Detect which cell encompasses the target text, then output its [X, Y] center coordinate. 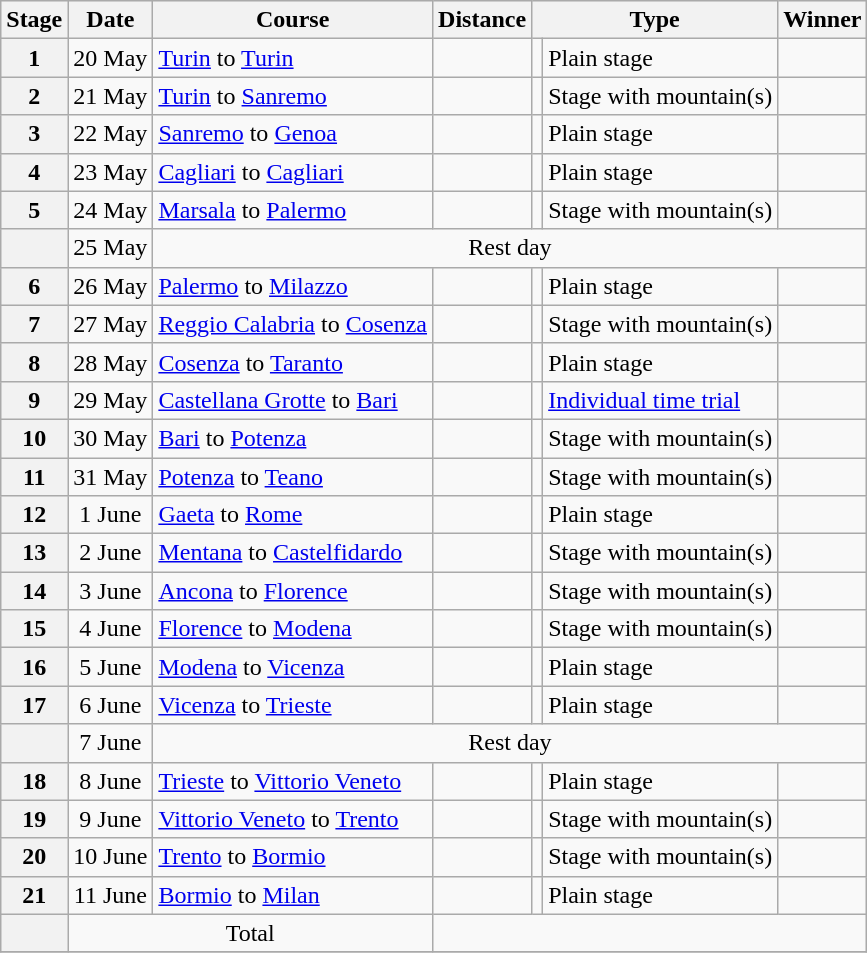
12 [34, 515]
5 [34, 210]
1 June [110, 515]
Stage [34, 20]
Castellana Grotte to Bari [293, 400]
Vicenza to Trieste [293, 705]
Date [110, 20]
6 [34, 286]
Course [293, 20]
8 June [110, 781]
3 June [110, 591]
21 [34, 895]
24 May [110, 210]
7 June [110, 743]
Reggio Calabria to Cosenza [293, 324]
18 [34, 781]
27 May [110, 324]
14 [34, 591]
4 June [110, 629]
Palermo to Milazzo [293, 286]
Ancona to Florence [293, 591]
6 June [110, 705]
Marsala to Palermo [293, 210]
29 May [110, 400]
Turin to Turin [293, 58]
Turin to Sanremo [293, 96]
20 [34, 857]
22 May [110, 134]
Cosenza to Taranto [293, 362]
16 [34, 667]
11 [34, 477]
23 May [110, 172]
Florence to Modena [293, 629]
9 June [110, 819]
9 [34, 400]
Distance [482, 20]
Modena to Vicenza [293, 667]
2 [34, 96]
Individual time trial [660, 400]
1 [34, 58]
19 [34, 819]
Cagliari to Cagliari [293, 172]
20 May [110, 58]
Sanremo to Genoa [293, 134]
Bari to Potenza [293, 438]
Total [250, 933]
Type [655, 20]
3 [34, 134]
31 May [110, 477]
28 May [110, 362]
Gaeta to Rome [293, 515]
5 June [110, 667]
Bormio to Milan [293, 895]
Trento to Bormio [293, 857]
11 June [110, 895]
25 May [110, 248]
Winner [822, 20]
26 May [110, 286]
21 May [110, 96]
17 [34, 705]
Vittorio Veneto to Trento [293, 819]
10 [34, 438]
30 May [110, 438]
2 June [110, 553]
15 [34, 629]
7 [34, 324]
8 [34, 362]
Potenza to Teano [293, 477]
4 [34, 172]
Mentana to Castelfidardo [293, 553]
13 [34, 553]
10 June [110, 857]
Trieste to Vittorio Veneto [293, 781]
